From the cell containing the given text, extract its center point as [X, Y] coordinate. 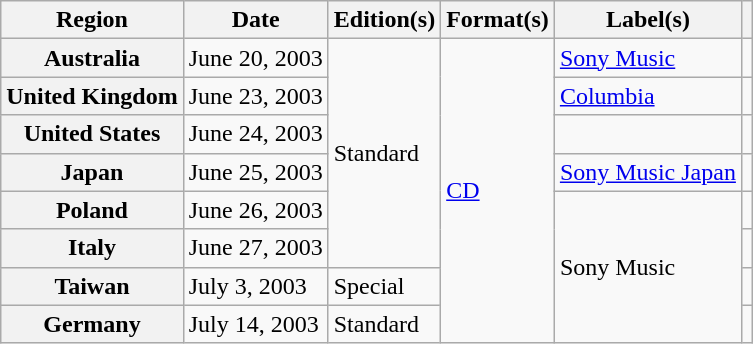
Sony Music Japan [648, 172]
Italy [92, 248]
United States [92, 134]
Poland [92, 210]
Date [256, 20]
Columbia [648, 96]
Edition(s) [384, 20]
June 25, 2003 [256, 172]
Japan [92, 172]
United Kingdom [92, 96]
Taiwan [92, 286]
Germany [92, 324]
CD [498, 191]
June 24, 2003 [256, 134]
July 14, 2003 [256, 324]
June 23, 2003 [256, 96]
June 27, 2003 [256, 248]
Australia [92, 58]
Format(s) [498, 20]
June 26, 2003 [256, 210]
June 20, 2003 [256, 58]
Region [92, 20]
Label(s) [648, 20]
Special [384, 286]
July 3, 2003 [256, 286]
